Determine the [X, Y] coordinate at the center of the cell enclosing the given text.  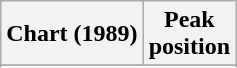
Chart (1989) [72, 34]
Peakposition [189, 34]
